For the text-containing cell, return its midpoint in (X, Y) coordinate format. 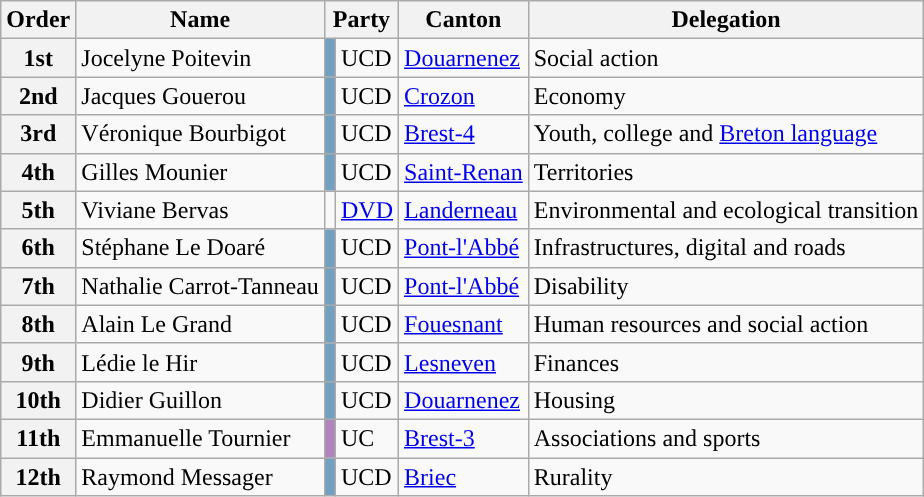
6th (38, 248)
Briec (464, 477)
8th (38, 324)
Lesneven (464, 362)
1st (38, 58)
Stéphane Le Doaré (200, 248)
Véronique Bourbigot (200, 134)
Rurality (726, 477)
Infrastructures, digital and roads (726, 248)
Emmanuelle Tournier (200, 438)
Economy (726, 96)
Human resources and social action (726, 324)
Nathalie Carrot-Tanneau (200, 286)
Didier Guillon (200, 400)
DVD (366, 210)
Brest-4 (464, 134)
Delegation (726, 20)
Territories (726, 172)
Lédie le Hir (200, 362)
Gilles Mounier (200, 172)
Social action (726, 58)
Name (200, 20)
10th (38, 400)
7th (38, 286)
Disability (726, 286)
3rd (38, 134)
UC (366, 438)
11th (38, 438)
Youth, college and Breton language (726, 134)
Order (38, 20)
Canton (464, 20)
Jacques Gouerou (200, 96)
12th (38, 477)
Housing (726, 400)
Environmental and ecological transition (726, 210)
Jocelyne Poitevin (200, 58)
5th (38, 210)
Viviane Bervas (200, 210)
Saint-Renan (464, 172)
Raymond Messager (200, 477)
4th (38, 172)
Party (361, 20)
Finances (726, 362)
Landerneau (464, 210)
9th (38, 362)
Crozon (464, 96)
Associations and sports (726, 438)
Alain Le Grand (200, 324)
Brest-3 (464, 438)
Fouesnant (464, 324)
2nd (38, 96)
